Capture the cell that displays the provided text and extract its (X, Y) central coordinate. 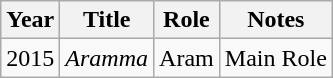
Title (107, 20)
Aramma (107, 58)
Notes (276, 20)
Role (187, 20)
2015 (30, 58)
Main Role (276, 58)
Aram (187, 58)
Year (30, 20)
